Scan for the cell matching the given text and deliver its (X, Y) coordinate at center. 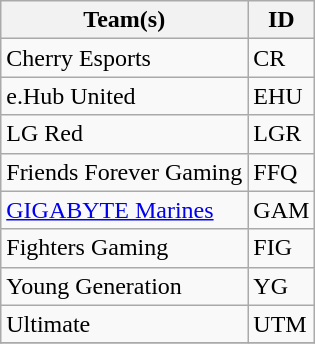
UTM (282, 324)
CR (282, 58)
LGR (282, 134)
Ultimate (124, 324)
Cherry Esports (124, 58)
GIGABYTE Marines (124, 210)
e.Hub United (124, 96)
FFQ (282, 172)
Team(s) (124, 20)
ID (282, 20)
LG Red (124, 134)
GAM (282, 210)
FIG (282, 248)
Friends Forever Gaming (124, 172)
YG (282, 286)
Fighters Gaming (124, 248)
Young Generation (124, 286)
EHU (282, 96)
